Locate the cell with the specified text and output its [x, y] center coordinate. 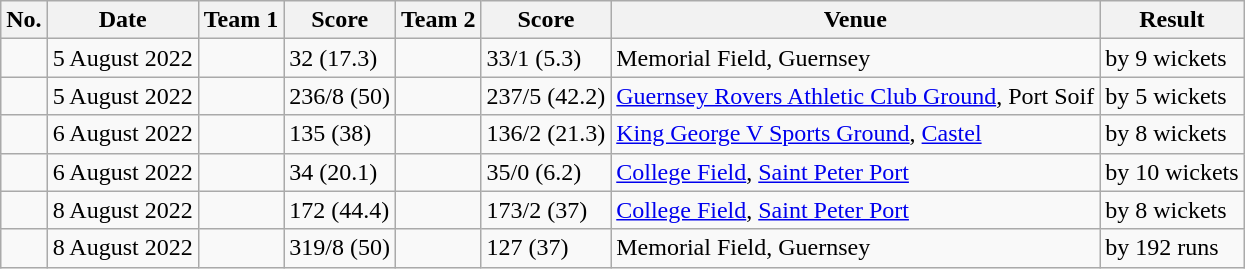
No. [24, 20]
34 (20.1) [340, 172]
127 (37) [546, 248]
by 192 runs [1172, 248]
32 (17.3) [340, 58]
by 10 wickets [1172, 172]
135 (38) [340, 134]
172 (44.4) [340, 210]
Guernsey Rovers Athletic Club Ground, Port Soif [856, 96]
33/1 (5.3) [546, 58]
by 9 wickets [1172, 58]
by 5 wickets [1172, 96]
Team 2 [438, 20]
Date [122, 20]
136/2 (21.3) [546, 134]
236/8 (50) [340, 96]
237/5 (42.2) [546, 96]
Result [1172, 20]
Team 1 [241, 20]
173/2 (37) [546, 210]
319/8 (50) [340, 248]
King George V Sports Ground, Castel [856, 134]
35/0 (6.2) [546, 172]
Venue [856, 20]
